Provide the (x, y) coordinate of the cell's center where the given text is located.  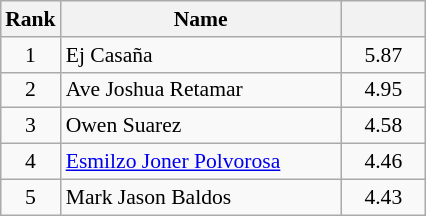
3 (30, 126)
1 (30, 54)
4.95 (384, 90)
2 (30, 90)
4.58 (384, 126)
Name (201, 19)
4 (30, 161)
Owen Suarez (201, 126)
5.87 (384, 54)
Mark Jason Baldos (201, 197)
Rank (30, 19)
4.46 (384, 161)
4.43 (384, 197)
Ave Joshua Retamar (201, 90)
Ej Casaña (201, 54)
Esmilzo Joner Polvorosa (201, 161)
5 (30, 197)
